Scan for the cell matching the given text and deliver its [x, y] coordinate at center. 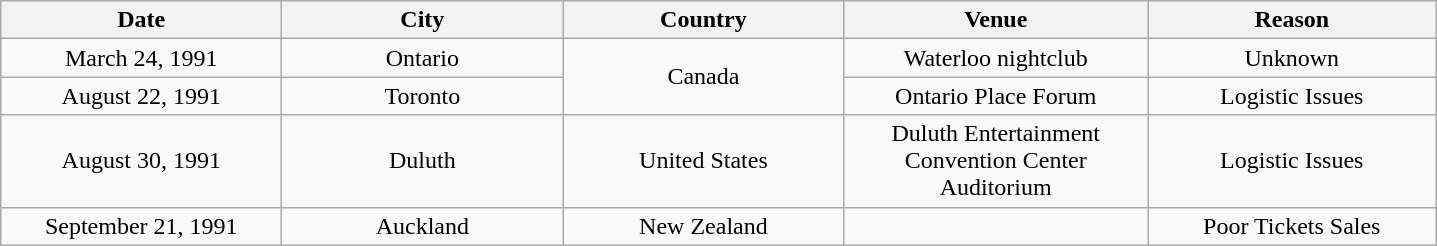
August 30, 1991 [142, 161]
Canada [704, 77]
Unknown [1292, 58]
August 22, 1991 [142, 96]
March 24, 1991 [142, 58]
Venue [996, 20]
Toronto [422, 96]
Date [142, 20]
Ontario Place Forum [996, 96]
September 21, 1991 [142, 226]
City [422, 20]
Ontario [422, 58]
United States [704, 161]
Reason [1292, 20]
Auckland [422, 226]
Duluth Entertainment Convention Center Auditorium [996, 161]
Poor Tickets Sales [1292, 226]
Waterloo nightclub [996, 58]
New Zealand [704, 226]
Country [704, 20]
Duluth [422, 161]
